Identify which cell holds the provided text, then report its [X, Y] central coordinate. 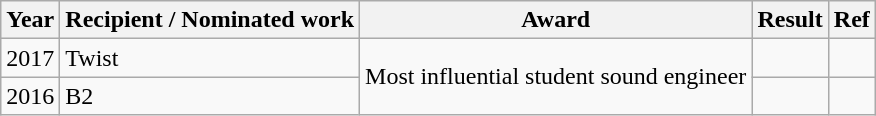
Twist [210, 58]
Award [556, 20]
Ref [852, 20]
2017 [30, 58]
Recipient / Nominated work [210, 20]
Year [30, 20]
B2 [210, 96]
2016 [30, 96]
Most influential student sound engineer [556, 77]
Result [790, 20]
